From the cell containing the given text, extract its center point as [x, y] coordinate. 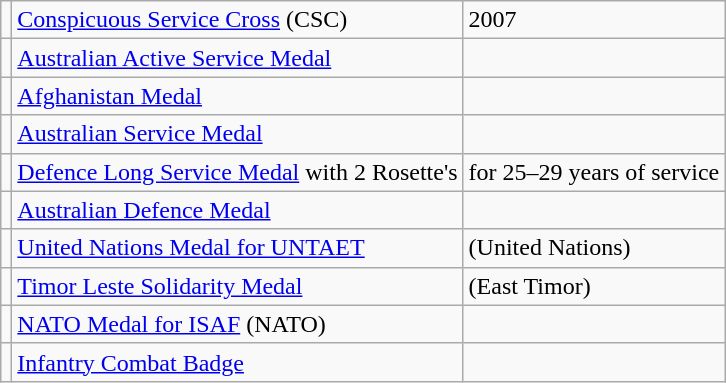
United Nations Medal for UNTAET [238, 248]
(East Timor) [594, 286]
Conspicuous Service Cross (CSC) [238, 20]
NATO Medal for ISAF (NATO) [238, 324]
Australian Active Service Medal [238, 58]
Australian Defence Medal [238, 210]
2007 [594, 20]
Defence Long Service Medal with 2 Rosette's [238, 172]
Timor Leste Solidarity Medal [238, 286]
Infantry Combat Badge [238, 362]
for 25–29 years of service [594, 172]
Afghanistan Medal [238, 96]
Australian Service Medal [238, 134]
(United Nations) [594, 248]
